Capture the cell that displays the provided text and extract its [x, y] central coordinate. 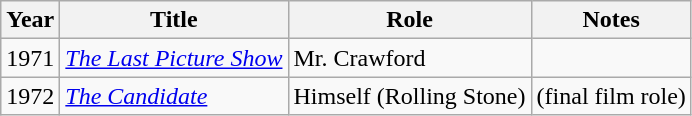
The Candidate [174, 96]
The Last Picture Show [174, 58]
1971 [30, 58]
1972 [30, 96]
Title [174, 20]
Notes [611, 20]
Mr. Crawford [410, 58]
Year [30, 20]
Role [410, 20]
Himself (Rolling Stone) [410, 96]
(final film role) [611, 96]
